Detect which cell encompasses the target text, then output its (X, Y) center coordinate. 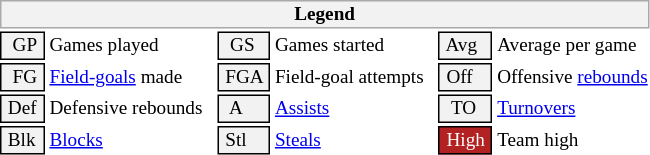
Off (466, 77)
Blk (22, 140)
Average per game (573, 46)
Legend (324, 14)
GS (244, 46)
Blocks (131, 140)
Games started (354, 46)
High (466, 140)
Offensive rebounds (573, 77)
Turnovers (573, 108)
Defensive rebounds (131, 108)
FGA (244, 77)
Avg (466, 46)
Field-goals made (131, 77)
Field-goal attempts (354, 77)
A (244, 108)
GP (22, 46)
Steals (354, 140)
Assists (354, 108)
FG (22, 77)
Games played (131, 46)
TO (466, 108)
Stl (244, 140)
Team high (573, 140)
Def (22, 108)
